Identify which cell holds the provided text, then report its (X, Y) central coordinate. 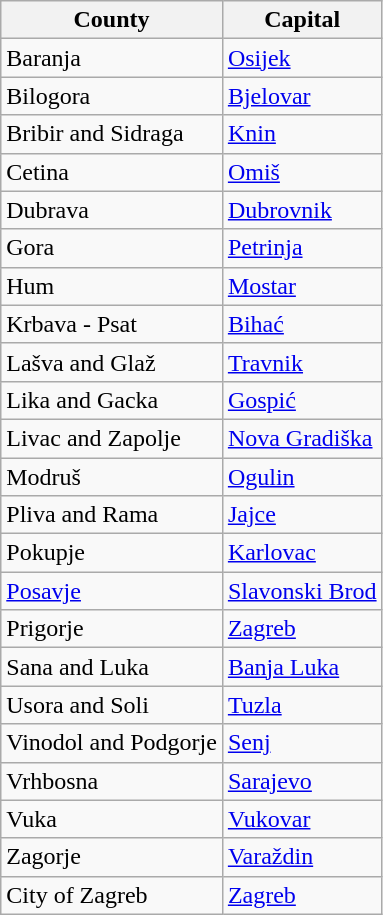
Pokupje (112, 553)
Petrinja (302, 248)
Karlovac (302, 553)
Dubrava (112, 210)
Jajce (302, 515)
Mostar (302, 286)
Omiš (302, 172)
Bribir and Sidraga (112, 134)
Capital (302, 20)
Slavonski Brod (302, 591)
Modruš (112, 477)
Krbava - Psat (112, 324)
Bilogora (112, 96)
Lika and Gacka (112, 400)
Nova Gradiška (302, 438)
County (112, 20)
Vuka (112, 819)
Varaždin (302, 857)
Bihać (302, 324)
Sarajevo (302, 781)
Zagorje (112, 857)
Bjelovar (302, 96)
Sana and Luka (112, 667)
Vinodol and Podgorje (112, 743)
Hum (112, 286)
Gora (112, 248)
Travnik (302, 362)
Banja Luka (302, 667)
Knin (302, 134)
Baranja (112, 58)
Osijek (302, 58)
Vukovar (302, 819)
Pliva and Rama (112, 515)
Ogulin (302, 477)
City of Zagreb (112, 895)
Cetina (112, 172)
Lašva and Glaž (112, 362)
Posavje (112, 591)
Livac and Zapolje (112, 438)
Vrhbosna (112, 781)
Gospić (302, 400)
Usora and Soli (112, 705)
Dubrovnik (302, 210)
Senj (302, 743)
Tuzla (302, 705)
Prigorje (112, 629)
